Scan for the cell matching the given text and deliver its [X, Y] coordinate at center. 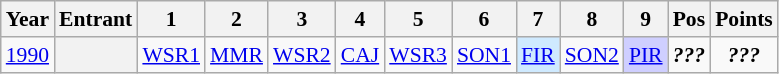
SON1 [484, 55]
Entrant [96, 19]
3 [302, 19]
4 [360, 19]
5 [418, 19]
Points [744, 19]
WSR2 [302, 55]
MMR [236, 55]
Pos [690, 19]
PIR [646, 55]
9 [646, 19]
FIR [538, 55]
6 [484, 19]
WSR1 [171, 55]
8 [592, 19]
1 [171, 19]
WSR3 [418, 55]
CAJ [360, 55]
1990 [28, 55]
Year [28, 19]
2 [236, 19]
7 [538, 19]
SON2 [592, 55]
